Pinpoint the cell where the given text exists, returning its [x, y] midpoint coordinate. 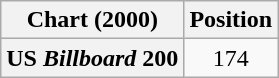
174 [231, 58]
Chart (2000) [92, 20]
Position [231, 20]
US Billboard 200 [92, 58]
